Extract the [X, Y] coordinate from the center of the cell holding the provided text.  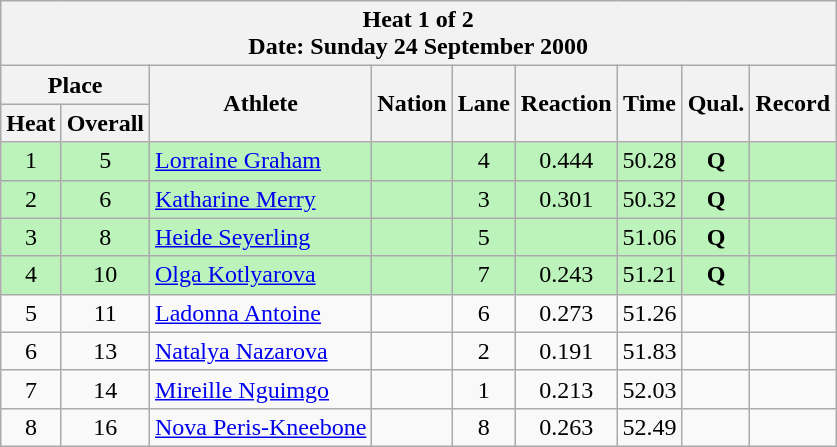
51.26 [650, 313]
Qual. [716, 104]
Olga Kotlyarova [261, 275]
52.49 [650, 427]
16 [105, 427]
51.06 [650, 237]
Time [650, 104]
Heat 1 of 2 Date: Sunday 24 September 2000 [418, 34]
Lorraine Graham [261, 161]
10 [105, 275]
Reaction [566, 104]
Overall [105, 123]
Mireille Nguimgo [261, 389]
Katharine Merry [261, 199]
11 [105, 313]
0.263 [566, 427]
Nova Peris-Kneebone [261, 427]
Lane [484, 104]
0.191 [566, 351]
0.243 [566, 275]
Heat [31, 123]
0.273 [566, 313]
50.28 [650, 161]
Athlete [261, 104]
0.213 [566, 389]
Natalya Nazarova [261, 351]
52.03 [650, 389]
Ladonna Antoine [261, 313]
51.83 [650, 351]
0.444 [566, 161]
Place [76, 85]
Record [793, 104]
13 [105, 351]
Nation [412, 104]
14 [105, 389]
50.32 [650, 199]
0.301 [566, 199]
51.21 [650, 275]
Heide Seyerling [261, 237]
